Return (X, Y) of the center of cell containing provided text 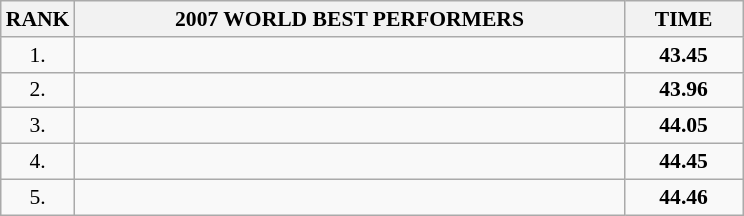
2007 WORLD BEST PERFORMERS (349, 19)
43.96 (684, 90)
44.05 (684, 126)
TIME (684, 19)
RANK (38, 19)
44.45 (684, 162)
44.46 (684, 197)
5. (38, 197)
1. (38, 55)
2. (38, 90)
3. (38, 126)
43.45 (684, 55)
4. (38, 162)
